Return (X, Y) of the center of cell containing provided text 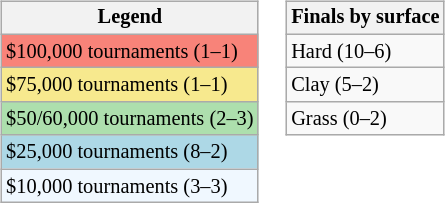
Legend (130, 18)
$100,000 tournaments (1–1) (130, 51)
Clay (5–2) (365, 85)
$10,000 tournaments (3–3) (130, 186)
Hard (10–6) (365, 51)
$50/60,000 tournaments (2–3) (130, 119)
Finals by surface (365, 18)
Grass (0–2) (365, 119)
$75,000 tournaments (1–1) (130, 85)
$25,000 tournaments (8–2) (130, 152)
